Detect which cell encompasses the target text, then output its [X, Y] center coordinate. 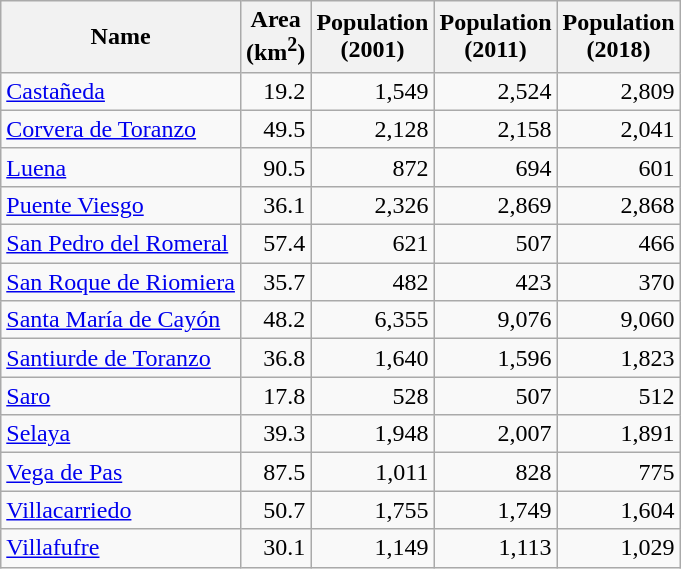
39.3 [275, 434]
6,355 [372, 320]
1,011 [372, 472]
Corvera de Toranzo [121, 129]
Selaya [121, 434]
1,604 [618, 510]
423 [496, 282]
2,158 [496, 129]
512 [618, 396]
36.1 [275, 205]
19.2 [275, 91]
828 [496, 472]
2,869 [496, 205]
2,868 [618, 205]
48.2 [275, 320]
36.8 [275, 358]
35.7 [275, 282]
2,809 [618, 91]
601 [618, 167]
1,640 [372, 358]
2,128 [372, 129]
466 [618, 244]
872 [372, 167]
9,060 [618, 320]
Saro [121, 396]
1,823 [618, 358]
17.8 [275, 396]
370 [618, 282]
57.4 [275, 244]
1,755 [372, 510]
2,524 [496, 91]
1,596 [496, 358]
621 [372, 244]
2,007 [496, 434]
Villacarriedo [121, 510]
528 [372, 396]
1,891 [618, 434]
Name [121, 37]
87.5 [275, 472]
1,029 [618, 548]
90.5 [275, 167]
482 [372, 282]
Puente Viesgo [121, 205]
1,948 [372, 434]
694 [496, 167]
Santa María de Cayón [121, 320]
30.1 [275, 548]
1,149 [372, 548]
Vega de Pas [121, 472]
Villafufre [121, 548]
San Pedro del Romeral [121, 244]
1,113 [496, 548]
Population(2018) [618, 37]
Castañeda [121, 91]
9,076 [496, 320]
1,549 [372, 91]
2,041 [618, 129]
Population(2001) [372, 37]
Luena [121, 167]
Santiurde de Toranzo [121, 358]
Population(2011) [496, 37]
2,326 [372, 205]
49.5 [275, 129]
50.7 [275, 510]
San Roque de Riomiera [121, 282]
Area(km2) [275, 37]
1,749 [496, 510]
775 [618, 472]
